Extract the [X, Y] coordinate from the center of the cell holding the provided text.  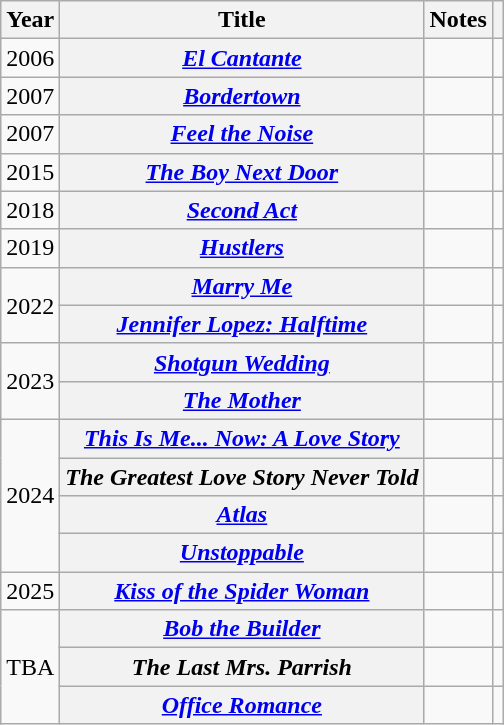
Title [242, 20]
2019 [30, 248]
Marry Me [242, 286]
Hustlers [242, 248]
Second Act [242, 210]
Bob the Builder [242, 629]
Jennifer Lopez: Halftime [242, 324]
Office Romance [242, 705]
This Is Me... Now: A Love Story [242, 438]
TBA [30, 667]
2018 [30, 210]
2023 [30, 381]
The Boy Next Door [242, 172]
2025 [30, 591]
The Last Mrs. Parrish [242, 667]
Bordertown [242, 96]
Feel the Noise [242, 134]
2015 [30, 172]
Shotgun Wedding [242, 362]
2006 [30, 58]
2024 [30, 495]
Kiss of the Spider Woman [242, 591]
Notes [458, 20]
Unstoppable [242, 553]
2022 [30, 305]
Atlas [242, 515]
El Cantante [242, 58]
Year [30, 20]
The Mother [242, 400]
The Greatest Love Story Never Told [242, 477]
